Detect which cell encompasses the target text, then output its (X, Y) center coordinate. 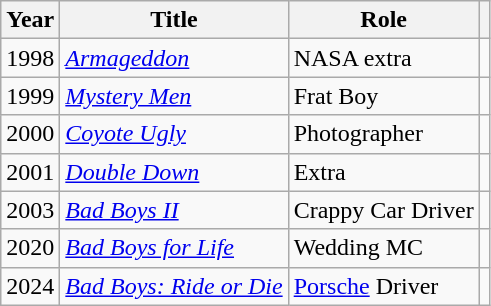
Year (30, 20)
2003 (30, 210)
1999 (30, 96)
2000 (30, 134)
Bad Boys: Ride or Die (174, 286)
Bad Boys for Life (174, 248)
Wedding MC (384, 248)
1998 (30, 58)
Double Down (174, 172)
2020 (30, 248)
NASA extra (384, 58)
Porsche Driver (384, 286)
Coyote Ugly (174, 134)
Mystery Men (174, 96)
2024 (30, 286)
Photographer (384, 134)
Frat Boy (384, 96)
Crappy Car Driver (384, 210)
Bad Boys II (174, 210)
Armageddon (174, 58)
Title (174, 20)
Extra (384, 172)
Role (384, 20)
2001 (30, 172)
